Detect which cell encompasses the target text, then output its (x, y) center coordinate. 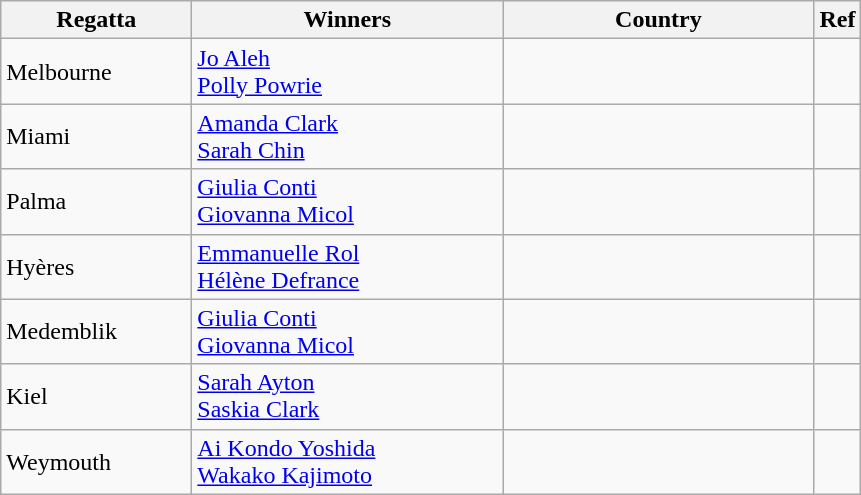
Palma (96, 202)
Ref (838, 20)
Hyères (96, 266)
Kiel (96, 396)
Medemblik (96, 332)
Regatta (96, 20)
Amanda ClarkSarah Chin (348, 136)
Melbourne (96, 72)
Ai Kondo YoshidaWakako Kajimoto (348, 462)
Weymouth (96, 462)
Winners (348, 20)
Country (658, 20)
Miami (96, 136)
Sarah AytonSaskia Clark (348, 396)
Jo AlehPolly Powrie (348, 72)
Emmanuelle RolHélène Defrance (348, 266)
